Scan for the cell matching the given text and deliver its (X, Y) coordinate at center. 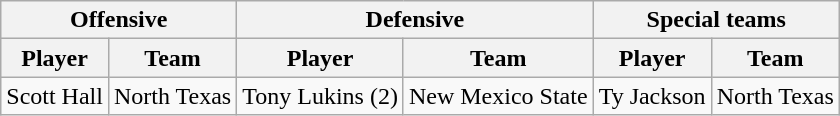
Defensive (415, 20)
Tony Lukins (2) (320, 96)
Special teams (716, 20)
Offensive (119, 20)
Scott Hall (55, 96)
New Mexico State (498, 96)
Ty Jackson (652, 96)
